For the text-containing cell, return its midpoint in (X, Y) coordinate format. 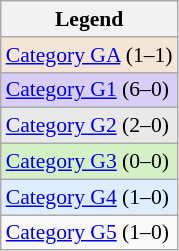
Category G5 (1–0) (90, 233)
Legend (90, 19)
Category G1 (6–0) (90, 90)
Category G3 (0–0) (90, 162)
Category G4 (1–0) (90, 197)
Category GA (1–1) (90, 55)
Category G2 (2–0) (90, 126)
